Extract the (X, Y) coordinate from the center of the cell holding the provided text.  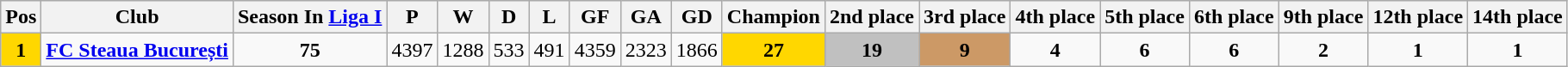
GF (594, 17)
4359 (594, 50)
FC Steaua București (138, 50)
1866 (696, 50)
GA (646, 17)
L (550, 17)
Season In Liga I (309, 17)
533 (508, 50)
D (508, 17)
4 (1055, 50)
Champion (774, 17)
5th place (1145, 17)
3rd place (965, 17)
1288 (464, 50)
9 (965, 50)
P (412, 17)
14th place (1518, 17)
2nd place (872, 17)
6th place (1234, 17)
75 (309, 50)
4th place (1055, 17)
19 (872, 50)
4397 (412, 50)
Pos (21, 17)
W (464, 17)
27 (774, 50)
12th place (1418, 17)
491 (550, 50)
2 (1323, 50)
Club (138, 17)
9th place (1323, 17)
GD (696, 17)
2323 (646, 50)
